Scan for the cell matching the given text and deliver its (X, Y) coordinate at center. 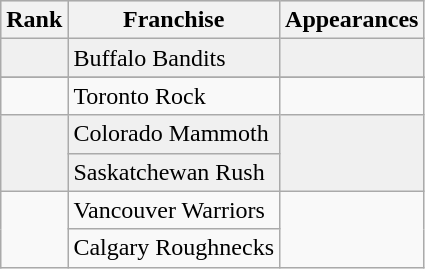
Colorado Mammoth (174, 134)
Buffalo Bandits (174, 58)
Rank (34, 20)
Vancouver Warriors (174, 210)
Toronto Rock (174, 96)
Calgary Roughnecks (174, 248)
Appearances (352, 20)
Saskatchewan Rush (174, 172)
Franchise (174, 20)
